Return the (x, y) coordinate for the center point of the cell that contains the specified text.  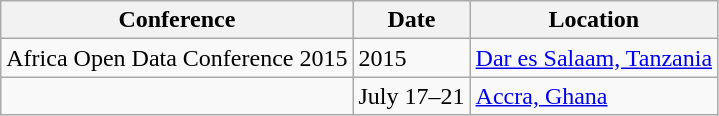
Dar es Salaam, Tanzania (594, 58)
Date (412, 20)
2015 (412, 58)
Conference (177, 20)
July 17–21 (412, 96)
Accra, Ghana (594, 96)
Africa Open Data Conference 2015 (177, 58)
Location (594, 20)
